Determine the (x, y) coordinate at the center of the cell enclosing the given text.  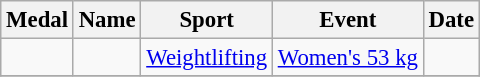
Name (107, 20)
Sport (207, 20)
Women's 53 kg (348, 58)
Event (348, 20)
Medal (38, 20)
Weightlifting (207, 58)
Date (451, 20)
